Find where the given text appears and provide that cell's center as (x, y) coordinate. 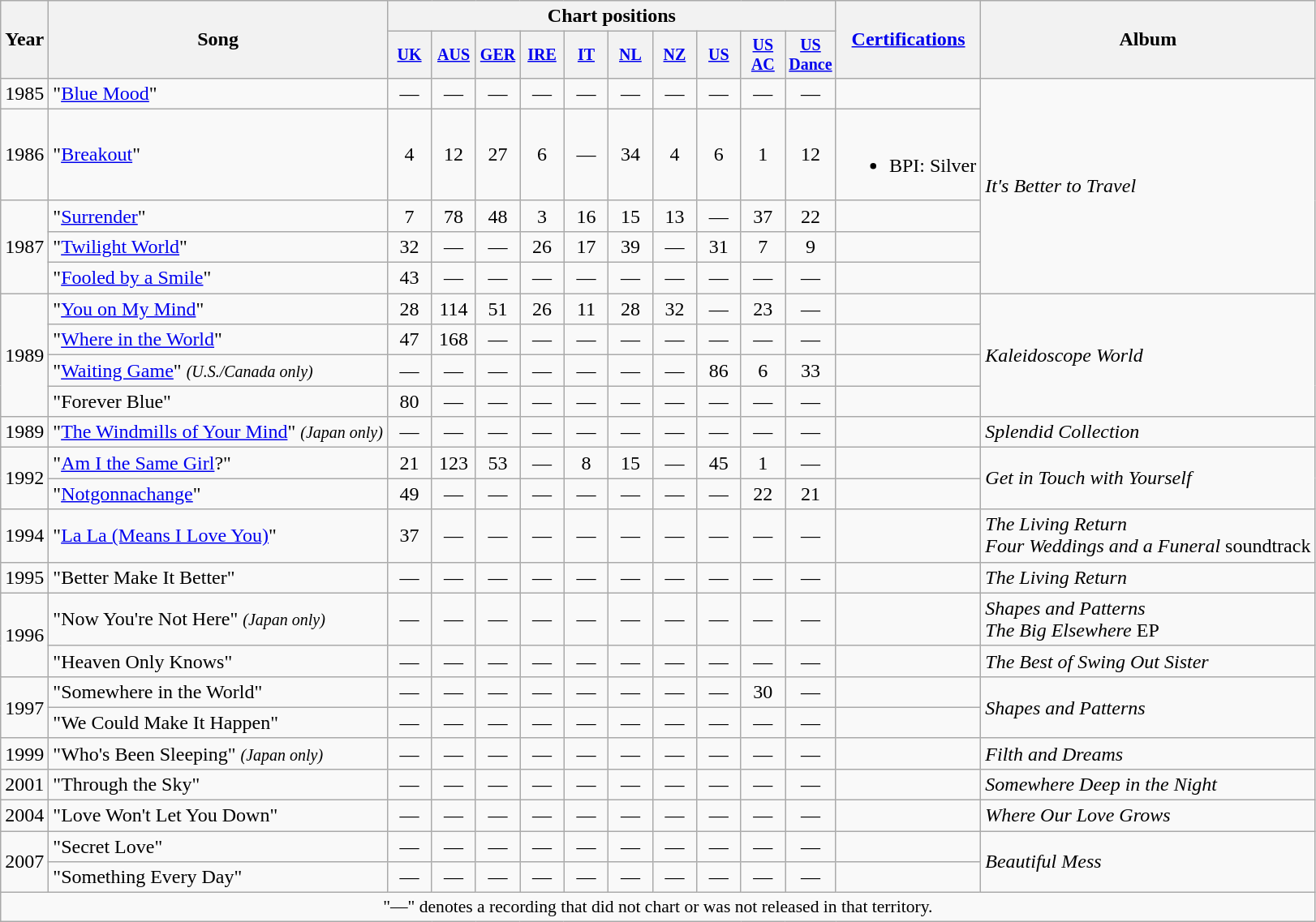
1997 (24, 707)
45 (719, 463)
IT (586, 55)
"Now You're Not Here" (Japan only) (218, 620)
"Blue Mood" (218, 93)
Year (24, 40)
AUS (454, 55)
BPI: Silver (908, 154)
The Living Return (1148, 577)
1995 (24, 577)
1992 (24, 478)
123 (454, 463)
51 (497, 309)
Get in Touch with Yourself (1148, 478)
16 (586, 216)
1985 (24, 93)
"La La (Means I Love You)" (218, 535)
39 (630, 247)
Filth and Dreams (1148, 753)
11 (586, 309)
"We Could Make It Happen" (218, 723)
"Heaven Only Knows" (218, 661)
"Twilight World" (218, 247)
49 (409, 494)
47 (409, 340)
UK (409, 55)
2007 (24, 862)
"Forever Blue" (218, 401)
USDance (811, 55)
Album (1148, 40)
86 (719, 371)
1986 (24, 154)
114 (454, 309)
Splendid Collection (1148, 432)
NZ (674, 55)
"Notgonnachange" (218, 494)
Beautiful Mess (1148, 862)
The Best of Swing Out Sister (1148, 661)
"Through the Sky" (218, 784)
"Better Make It Better" (218, 577)
53 (497, 463)
The Living ReturnFour Weddings and a Funeral soundtrack (1148, 535)
1996 (24, 634)
US (719, 55)
23 (763, 309)
"Where in the World" (218, 340)
1994 (24, 535)
NL (630, 55)
Shapes and Patterns (1148, 707)
3 (542, 216)
30 (763, 692)
"Surrender" (218, 216)
Shapes and PatternsThe Big Elsewhere EP (1148, 620)
IRE (542, 55)
GER (497, 55)
2004 (24, 816)
Somewhere Deep in the Night (1148, 784)
"Something Every Day" (218, 877)
"Who's Been Sleeping" (Japan only) (218, 753)
"Somewhere in the World" (218, 692)
80 (409, 401)
34 (630, 154)
33 (811, 371)
13 (674, 216)
9 (811, 247)
Certifications (908, 40)
"—" denotes a recording that did not chart or was not released in that territory. (658, 907)
2001 (24, 784)
It's Better to Travel (1148, 185)
Where Our Love Grows (1148, 816)
Song (218, 40)
43 (409, 278)
31 (719, 247)
"Am I the Same Girl?" (218, 463)
"Love Won't Let You Down" (218, 816)
"Secret Love" (218, 847)
1999 (24, 753)
168 (454, 340)
Chart positions (612, 16)
8 (586, 463)
"Waiting Game" (U.S./Canada only) (218, 371)
78 (454, 216)
48 (497, 216)
27 (497, 154)
"Breakout" (218, 154)
Kaleidoscope World (1148, 355)
"The Windmills of Your Mind" (Japan only) (218, 432)
"Fooled by a Smile" (218, 278)
USAC (763, 55)
1987 (24, 247)
"You on My Mind" (218, 309)
17 (586, 247)
